Locate the cell with the specified text and output its (X, Y) center coordinate. 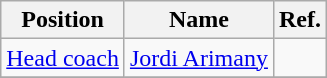
Ref. (300, 20)
Position (63, 20)
Name (198, 20)
Jordi Arimany (198, 58)
Head coach (63, 58)
